Identify which cell holds the provided text, then report its [x, y] central coordinate. 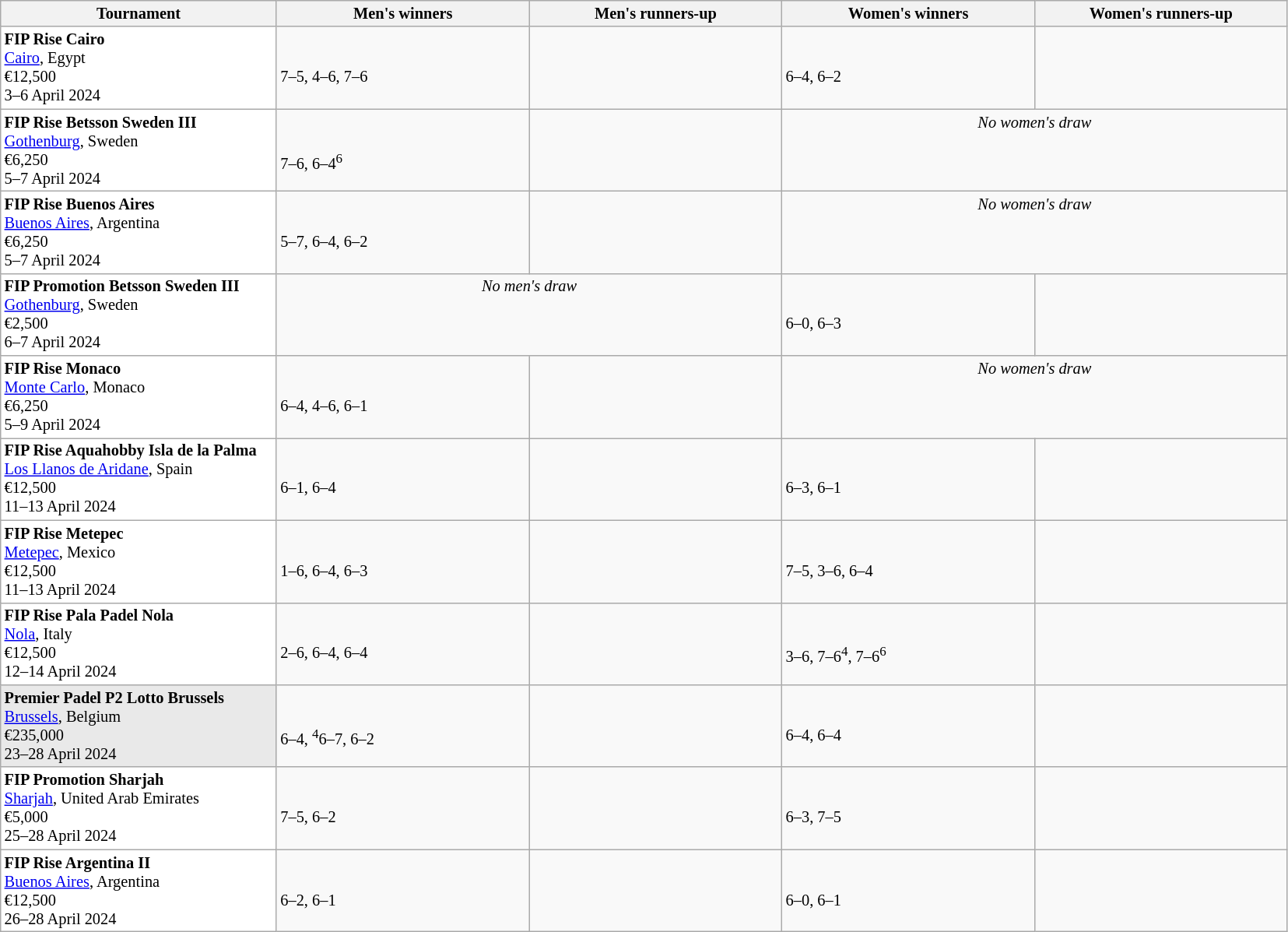
Women's runners-up [1161, 13]
FIP Promotion SharjahSharjah, United Arab Emirates€5,00025–28 April 2024 [139, 808]
1–6, 6–4, 6–3 [403, 561]
No men's draw [529, 315]
6–4, 46–7, 6–2 [403, 726]
FIP Rise Aquahobby Isla de la PalmaLos Llanos de Aridane, Spain€12,50011–13 April 2024 [139, 479]
Men's winners [403, 13]
6–4, 6–4 [909, 726]
FIP Rise Pala Padel NolaNola, Italy€12,50012–14 April 2024 [139, 644]
6–0, 6–1 [909, 891]
5–7, 6–4, 6–2 [403, 232]
FIP Rise Buenos AiresBuenos Aires, Argentina€6,2505–7 April 2024 [139, 232]
6–3, 7–5 [909, 808]
3–6, 7–64, 7–66 [909, 644]
FIP Rise Betsson Sweden IIIGothenburg, Sweden€6,2505–7 April 2024 [139, 150]
7–5, 4–6, 7–6 [403, 68]
FIP Rise MetepecMetepec, Mexico€12,50011–13 April 2024 [139, 561]
6–4, 4–6, 6–1 [403, 397]
Women's winners [909, 13]
6–2, 6–1 [403, 891]
7–5, 3–6, 6–4 [909, 561]
FIP Promotion Betsson Sweden IIIGothenburg, Sweden€2,5006–7 April 2024 [139, 315]
Premier Padel P2 Lotto BrusselsBrussels, Belgium€235,00023–28 April 2024 [139, 726]
6–4, 6–2 [909, 68]
2–6, 6–4, 6–4 [403, 644]
6–3, 6–1 [909, 479]
6–1, 6–4 [403, 479]
FIP Rise MonacoMonte Carlo, Monaco€6,2505–9 April 2024 [139, 397]
Tournament [139, 13]
FIP Rise CairoCairo, Egypt€12,5003–6 April 2024 [139, 68]
Men's runners-up [655, 13]
6–0, 6–3 [909, 315]
FIP Rise Argentina IIBuenos Aires, Argentina€12,50026–28 April 2024 [139, 891]
7–6, 6–46 [403, 150]
7–5, 6–2 [403, 808]
